Identify which cell holds the provided text, then report its (x, y) central coordinate. 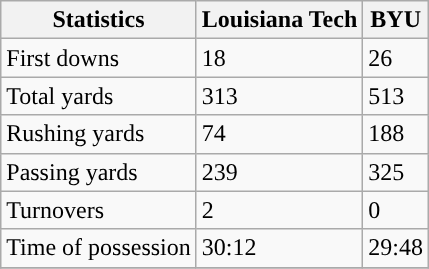
26 (396, 58)
Turnovers (99, 210)
18 (279, 58)
Louisiana Tech (279, 20)
Rushing yards (99, 134)
30:12 (279, 248)
Statistics (99, 20)
29:48 (396, 248)
Passing yards (99, 172)
First downs (99, 58)
Time of possession (99, 248)
188 (396, 134)
313 (279, 96)
Total yards (99, 96)
325 (396, 172)
0 (396, 210)
513 (396, 96)
BYU (396, 20)
2 (279, 210)
239 (279, 172)
74 (279, 134)
